Search for the cell housing the specified text and yield its [x, y] center coordinate. 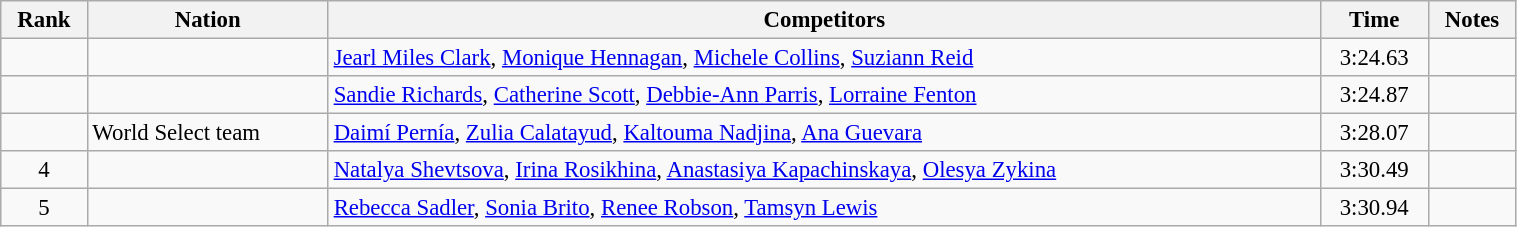
3:30.49 [1374, 170]
3:28.07 [1374, 133]
Sandie Richards, Catherine Scott, Debbie-Ann Parris, Lorraine Fenton [824, 95]
Rebecca Sadler, Sonia Brito, Renee Robson, Tamsyn Lewis [824, 208]
Jearl Miles Clark, Monique Hennagan, Michele Collins, Suziann Reid [824, 58]
Competitors [824, 20]
Notes [1472, 20]
5 [44, 208]
Nation [208, 20]
3:24.63 [1374, 58]
Time [1374, 20]
3:24.87 [1374, 95]
4 [44, 170]
Daimí Pernía, Zulia Calatayud, Kaltouma Nadjina, Ana Guevara [824, 133]
World Select team [208, 133]
Natalya Shevtsova, Irina Rosikhina, Anastasiya Kapachinskaya, Olesya Zykina [824, 170]
3:30.94 [1374, 208]
Rank [44, 20]
